Extract the [x, y] coordinate from the center of the cell holding the provided text.  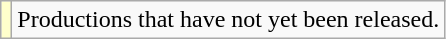
Productions that have not yet been released. [228, 20]
